From the cell containing the given text, extract its center point as [X, Y] coordinate. 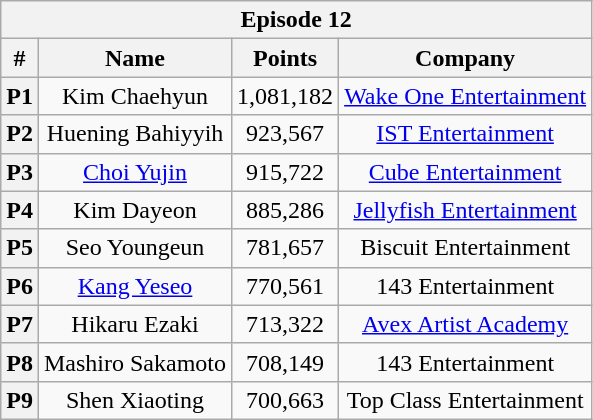
Points [286, 58]
Wake One Entertainment [466, 96]
P4 [20, 210]
P1 [20, 96]
P2 [20, 134]
P7 [20, 324]
Hikaru Ezaki [134, 324]
Episode 12 [296, 20]
Jellyfish Entertainment [466, 210]
700,663 [286, 400]
Shen Xiaoting [134, 400]
915,722 [286, 172]
713,322 [286, 324]
Kang Yeseo [134, 286]
Company [466, 58]
P6 [20, 286]
Kim Chaehyun [134, 96]
P9 [20, 400]
P8 [20, 362]
P5 [20, 248]
Huening Bahiyyih [134, 134]
708,149 [286, 362]
P3 [20, 172]
770,561 [286, 286]
1,081,182 [286, 96]
# [20, 58]
Kim Dayeon [134, 210]
Choi Yujin [134, 172]
Name [134, 58]
885,286 [286, 210]
Mashiro Sakamoto [134, 362]
Avex Artist Academy [466, 324]
Biscuit Entertainment [466, 248]
Cube Entertainment [466, 172]
IST Entertainment [466, 134]
923,567 [286, 134]
Seo Youngeun [134, 248]
Top Class Entertainment [466, 400]
781,657 [286, 248]
